Return [X, Y] of the center of cell containing provided text 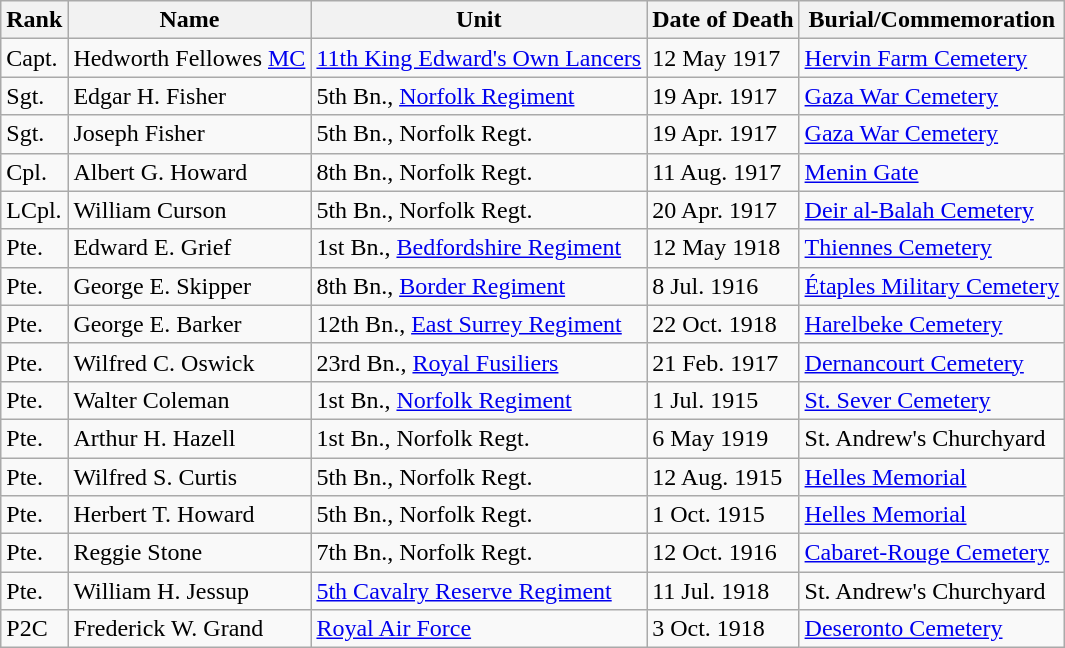
21 Feb. 1917 [723, 362]
1 Oct. 1915 [723, 515]
Frederick W. Grand [190, 629]
Edgar H. Fisher [190, 96]
George E. Skipper [190, 286]
Dernancourt Cemetery [932, 362]
Unit [479, 20]
Albert G. Howard [190, 172]
11th King Edward's Own Lancers [479, 58]
7th Bn., Norfolk Regt. [479, 553]
Hedworth Fellowes MC [190, 58]
12 May 1917 [723, 58]
22 Oct. 1918 [723, 324]
12 Oct. 1916 [723, 553]
3 Oct. 1918 [723, 629]
1st Bn., Bedfordshire Regiment [479, 248]
Wilfred C. Oswick [190, 362]
Herbert T. Howard [190, 515]
Joseph Fisher [190, 134]
12th Bn., East Surrey Regiment [479, 324]
LCpl. [34, 210]
P2C [34, 629]
8th Bn., Border Regiment [479, 286]
Menin Gate [932, 172]
Reggie Stone [190, 553]
Deseronto Cemetery [932, 629]
1st Bn., Norfolk Regiment [479, 400]
Étaples Military Cemetery [932, 286]
Royal Air Force [479, 629]
Name [190, 20]
12 May 1918 [723, 248]
11 Jul. 1918 [723, 591]
1st Bn., Norfolk Regt. [479, 438]
20 Apr. 1917 [723, 210]
12 Aug. 1915 [723, 477]
Harelbeke Cemetery [932, 324]
Cpl. [34, 172]
Capt. [34, 58]
6 May 1919 [723, 438]
8 Jul. 1916 [723, 286]
11 Aug. 1917 [723, 172]
William H. Jessup [190, 591]
Thiennes Cemetery [932, 248]
William Curson [190, 210]
5th Cavalry Reserve Regiment [479, 591]
Deir al-Balah Cemetery [932, 210]
St. Sever Cemetery [932, 400]
Arthur H. Hazell [190, 438]
1 Jul. 1915 [723, 400]
5th Bn., Norfolk Regiment [479, 96]
23rd Bn., Royal Fusiliers [479, 362]
Wilfred S. Curtis [190, 477]
Edward E. Grief [190, 248]
Date of Death [723, 20]
8th Bn., Norfolk Regt. [479, 172]
Rank [34, 20]
Burial/Commemoration [932, 20]
Walter Coleman [190, 400]
Cabaret-Rouge Cemetery [932, 553]
Hervin Farm Cemetery [932, 58]
George E. Barker [190, 324]
